Identify which cell holds the provided text, then report its (x, y) central coordinate. 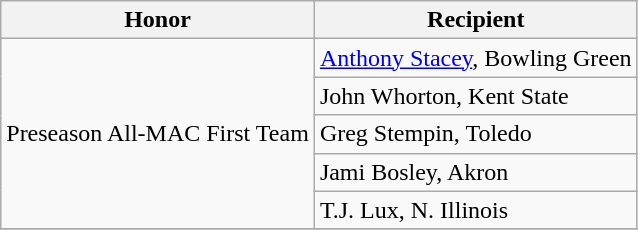
Jami Bosley, Akron (476, 172)
Anthony Stacey, Bowling Green (476, 58)
Greg Stempin, Toledo (476, 134)
Recipient (476, 20)
T.J. Lux, N. Illinois (476, 210)
Honor (158, 20)
John Whorton, Kent State (476, 96)
Preseason All-MAC First Team (158, 134)
